For the text-containing cell, return its midpoint in [x, y] coordinate format. 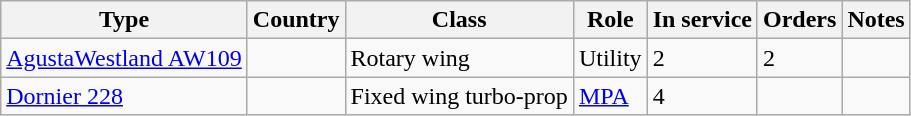
In service [702, 20]
Dornier 228 [124, 96]
Notes [876, 20]
AgustaWestland AW109 [124, 58]
Rotary wing [459, 58]
MPA [610, 96]
Fixed wing turbo-prop [459, 96]
Role [610, 20]
Orders [799, 20]
4 [702, 96]
Class [459, 20]
Country [296, 20]
Utility [610, 58]
Type [124, 20]
